Return [X, Y] of the center of cell containing provided text 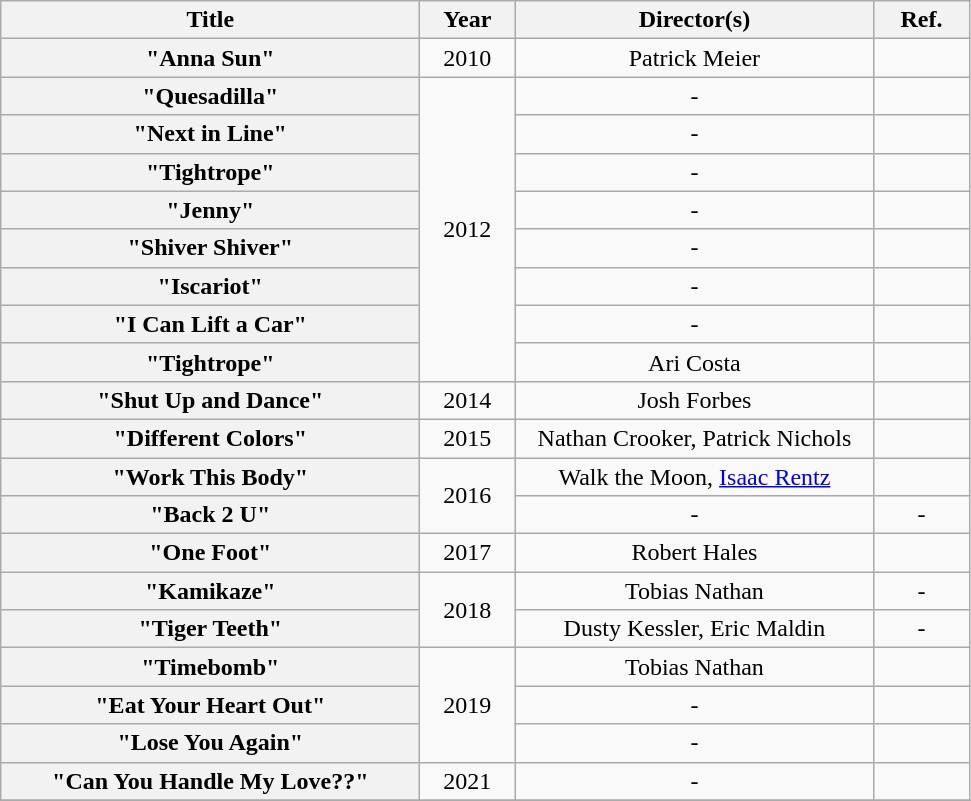
Ref. [922, 20]
2019 [468, 705]
"Tiger Teeth" [210, 629]
"Timebomb" [210, 667]
"One Foot" [210, 553]
Year [468, 20]
Title [210, 20]
Robert Hales [694, 553]
2016 [468, 496]
2014 [468, 400]
"Work This Body" [210, 477]
"Kamikaze" [210, 591]
"Eat Your Heart Out" [210, 705]
"Next in Line" [210, 134]
2021 [468, 781]
Walk the Moon, Isaac Rentz [694, 477]
"Shut Up and Dance" [210, 400]
Ari Costa [694, 362]
"Anna Sun" [210, 58]
2010 [468, 58]
2017 [468, 553]
Director(s) [694, 20]
"I Can Lift a Car" [210, 324]
"Back 2 U" [210, 515]
"Iscariot" [210, 286]
Nathan Crooker, Patrick Nichols [694, 438]
"Can You Handle My Love??" [210, 781]
Dusty Kessler, Eric Maldin [694, 629]
"Different Colors" [210, 438]
2012 [468, 229]
"Shiver Shiver" [210, 248]
"Lose You Again" [210, 743]
"Jenny" [210, 210]
2018 [468, 610]
"Quesadilla" [210, 96]
Josh Forbes [694, 400]
Patrick Meier [694, 58]
2015 [468, 438]
